Find where the given text appears and provide that cell's center as [x, y] coordinate. 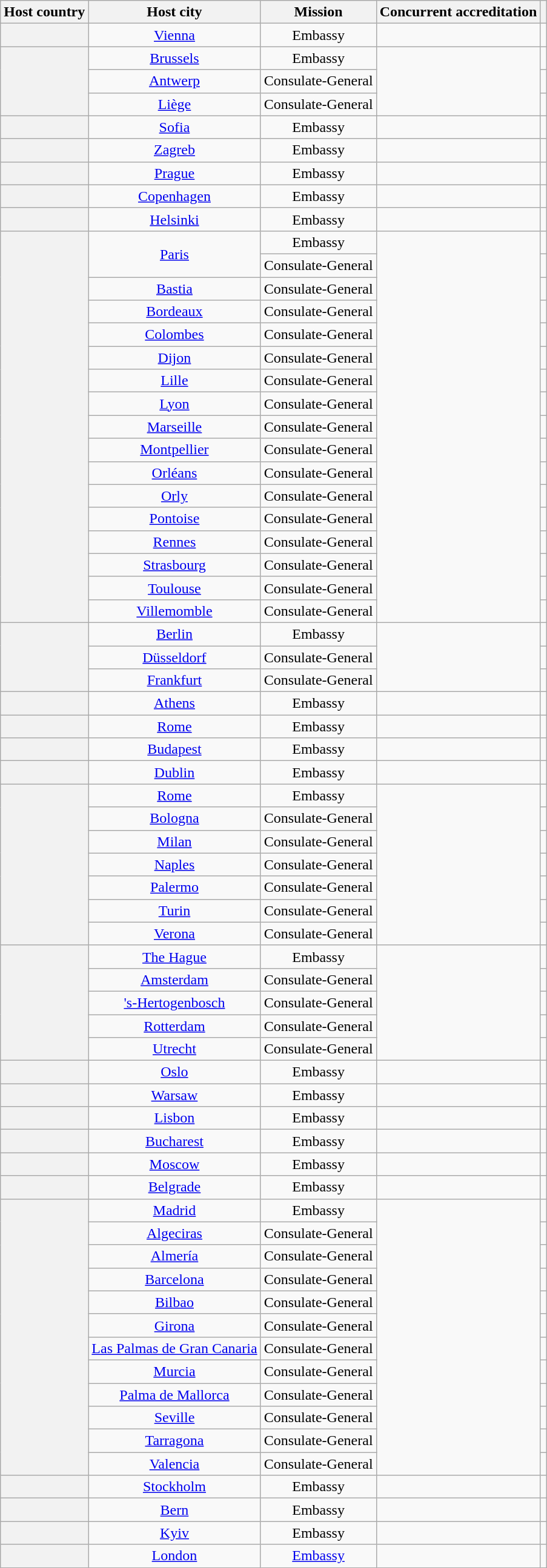
Murcia [174, 1371]
Copenhagen [174, 196]
Girona [174, 1325]
Orléans [174, 473]
Vienna [174, 35]
Budapest [174, 749]
Concurrent accreditation [458, 12]
Zagreb [174, 150]
Valencia [174, 1464]
Strasbourg [174, 565]
Bilbao [174, 1302]
Orly [174, 496]
Oslo [174, 1072]
Dublin [174, 772]
Las Palmas de Gran Canaria [174, 1348]
Dijon [174, 358]
Liège [174, 104]
Bologna [174, 819]
Sofia [174, 127]
Palma de Mallorca [174, 1394]
Algeciras [174, 1233]
Barcelona [174, 1279]
Palermo [174, 888]
Paris [174, 254]
Lille [174, 381]
Athens [174, 703]
Kyiv [174, 1533]
Seville [174, 1418]
Utrecht [174, 1049]
Lisbon [174, 1118]
Moscow [174, 1164]
Lyon [174, 404]
Pontoise [174, 519]
Bucharest [174, 1141]
Brussels [174, 58]
Frankfurt [174, 680]
Bastia [174, 289]
Düsseldorf [174, 657]
Almería [174, 1256]
London [174, 1556]
Montpellier [174, 450]
Bordeaux [174, 312]
Milan [174, 842]
Tarragona [174, 1441]
The Hague [174, 957]
Colombes [174, 335]
's-Hertogenbosch [174, 1003]
Mission [319, 12]
Villemomble [174, 611]
Helsinki [174, 219]
Naples [174, 865]
Verona [174, 934]
Bern [174, 1510]
Rennes [174, 542]
Toulouse [174, 588]
Antwerp [174, 81]
Marseille [174, 427]
Host city [174, 12]
Belgrade [174, 1187]
Berlin [174, 634]
Amsterdam [174, 980]
Madrid [174, 1210]
Turin [174, 911]
Prague [174, 173]
Stockholm [174, 1487]
Rotterdam [174, 1026]
Host country [45, 12]
Warsaw [174, 1095]
